Return the [x, y] coordinate for the center point of the cell that contains the specified text.  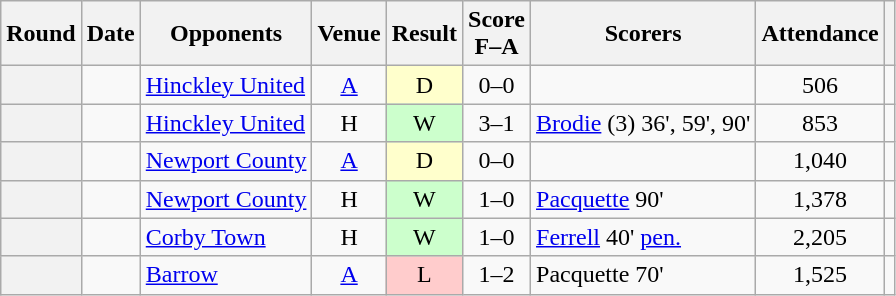
Ferrell 40' pen. [644, 237]
Barrow [226, 275]
Attendance [820, 34]
Result [424, 34]
853 [820, 123]
Scorers [644, 34]
3–1 [497, 123]
Opponents [226, 34]
2,205 [820, 237]
506 [820, 85]
1–2 [497, 275]
Brodie (3) 36', 59', 90' [644, 123]
Round [41, 34]
Corby Town [226, 237]
L [424, 275]
Date [110, 34]
Pacquette 70' [644, 275]
Pacquette 90' [644, 199]
Venue [349, 34]
ScoreF–A [497, 34]
1,040 [820, 161]
1,525 [820, 275]
1,378 [820, 199]
